Pinpoint the cell where the given text exists, returning its (x, y) midpoint coordinate. 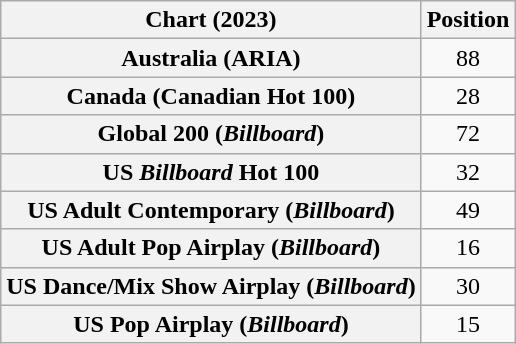
49 (468, 210)
28 (468, 96)
Global 200 (Billboard) (211, 134)
Position (468, 20)
US Dance/Mix Show Airplay (Billboard) (211, 286)
30 (468, 286)
32 (468, 172)
88 (468, 58)
US Pop Airplay (Billboard) (211, 324)
Chart (2023) (211, 20)
US Adult Pop Airplay (Billboard) (211, 248)
15 (468, 324)
US Billboard Hot 100 (211, 172)
72 (468, 134)
Australia (ARIA) (211, 58)
Canada (Canadian Hot 100) (211, 96)
US Adult Contemporary (Billboard) (211, 210)
16 (468, 248)
